Pinpoint the cell where the given text exists, returning its [X, Y] midpoint coordinate. 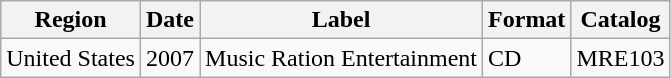
Region [71, 20]
Music Ration Entertainment [342, 58]
CD [527, 58]
2007 [170, 58]
Label [342, 20]
United States [71, 58]
Catalog [620, 20]
Date [170, 20]
Format [527, 20]
MRE103 [620, 58]
